Identify which cell holds the provided text, then report its [X, Y] central coordinate. 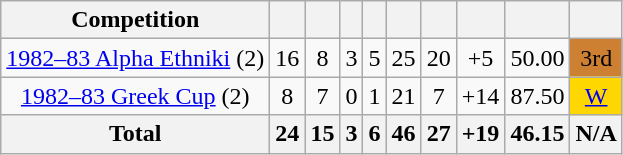
+14 [480, 96]
5 [374, 58]
27 [438, 134]
0 [352, 96]
21 [404, 96]
+19 [480, 134]
46 [404, 134]
3rd [596, 58]
25 [404, 58]
20 [438, 58]
50.00 [538, 58]
+5 [480, 58]
1982–83 Alpha Ethniki (2) [136, 58]
6 [374, 134]
87.50 [538, 96]
24 [288, 134]
16 [288, 58]
46.15 [538, 134]
1 [374, 96]
1982–83 Greek Cup (2) [136, 96]
Total [136, 134]
Competition [136, 20]
15 [322, 134]
W [596, 96]
N/A [596, 134]
